Determine the [X, Y] coordinate at the center of the cell enclosing the given text.  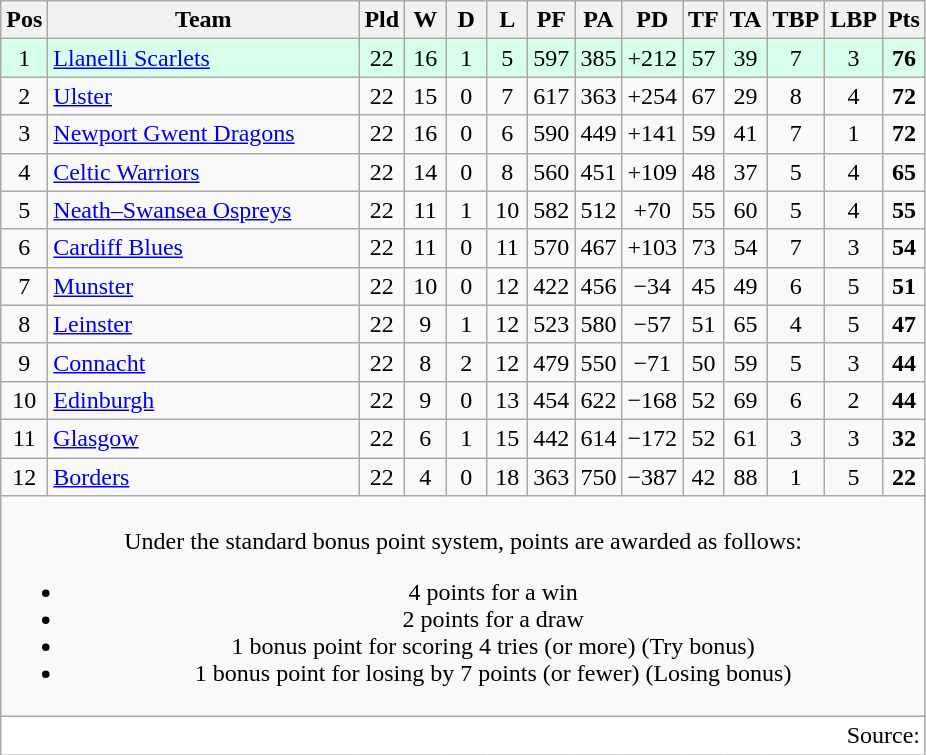
29 [746, 96]
Team [204, 20]
750 [598, 477]
14 [426, 172]
67 [704, 96]
451 [598, 172]
Munster [204, 286]
45 [704, 286]
550 [598, 362]
467 [598, 248]
Connacht [204, 362]
Ulster [204, 96]
+70 [652, 210]
−71 [652, 362]
−387 [652, 477]
Cardiff Blues [204, 248]
Pld [382, 20]
41 [746, 134]
18 [508, 477]
582 [552, 210]
LBP [854, 20]
57 [704, 58]
60 [746, 210]
+109 [652, 172]
Glasgow [204, 438]
TA [746, 20]
−172 [652, 438]
48 [704, 172]
622 [598, 400]
Leinster [204, 324]
42 [704, 477]
617 [552, 96]
422 [552, 286]
PA [598, 20]
+212 [652, 58]
449 [598, 134]
+254 [652, 96]
32 [904, 438]
Source: [464, 736]
454 [552, 400]
456 [598, 286]
76 [904, 58]
442 [552, 438]
PD [652, 20]
+141 [652, 134]
570 [552, 248]
88 [746, 477]
TF [704, 20]
39 [746, 58]
−168 [652, 400]
+103 [652, 248]
Edinburgh [204, 400]
523 [552, 324]
560 [552, 172]
PF [552, 20]
L [508, 20]
Pts [904, 20]
Newport Gwent Dragons [204, 134]
W [426, 20]
Llanelli Scarlets [204, 58]
614 [598, 438]
−57 [652, 324]
580 [598, 324]
61 [746, 438]
385 [598, 58]
TBP [796, 20]
69 [746, 400]
−34 [652, 286]
73 [704, 248]
479 [552, 362]
597 [552, 58]
Neath–Swansea Ospreys [204, 210]
Borders [204, 477]
37 [746, 172]
590 [552, 134]
512 [598, 210]
Pos [24, 20]
D [466, 20]
50 [704, 362]
Celtic Warriors [204, 172]
49 [746, 286]
13 [508, 400]
47 [904, 324]
